Return the (X, Y) coordinate for the center point of the cell that contains the specified text.  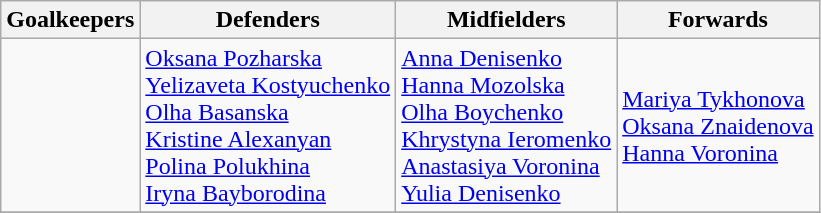
Mariya Tykhonova Oksana Znaidenova Hanna Voronina (718, 126)
Goalkeepers (70, 20)
Oksana Pozharska Yelizaveta Kostyuchenko Olha Basanska Kristine Alexanyan Polina Polukhina Iryna Bayborodina (268, 126)
Forwards (718, 20)
Defenders (268, 20)
Anna Denisenko Hanna Mozolska Olha Boychenko Khrystyna Ieromenko Anastasiya Voronina Yulia Denisenko (506, 126)
Midfielders (506, 20)
